For the text-containing cell, return its midpoint in [x, y] coordinate format. 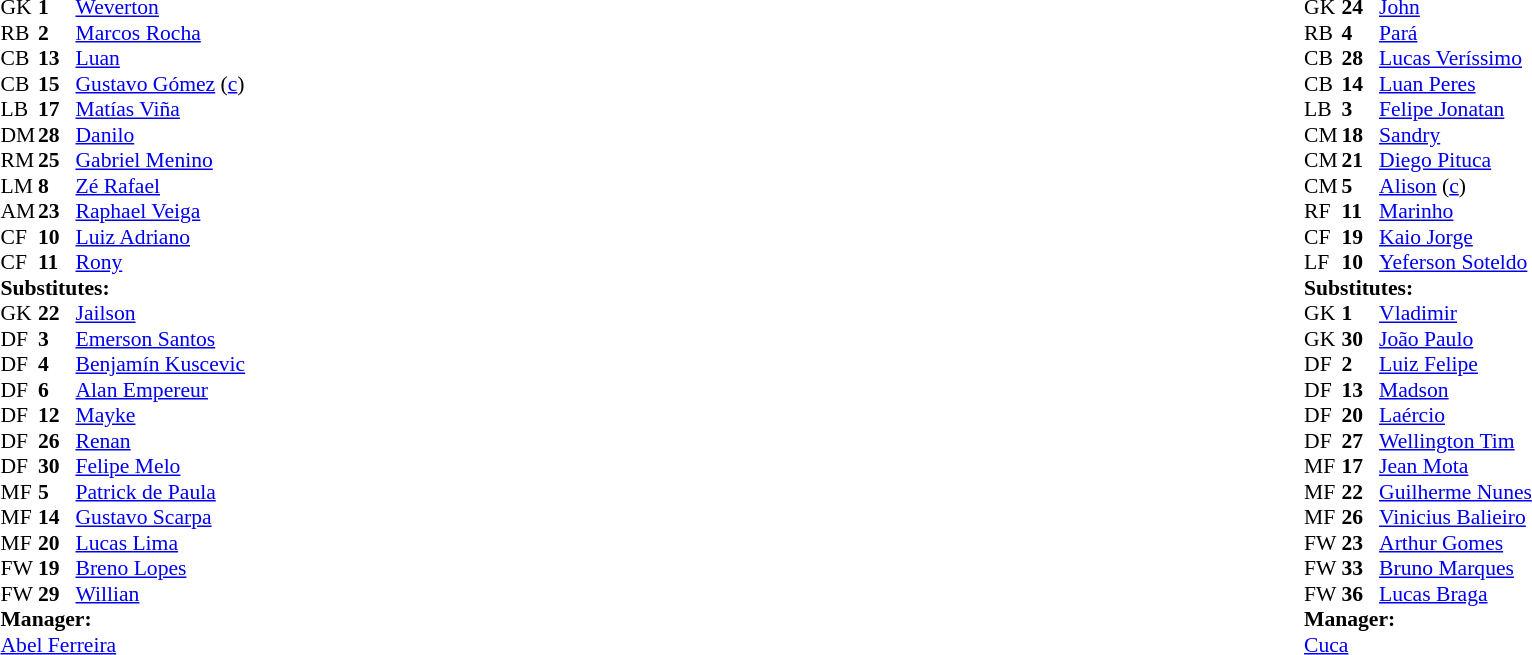
Marinho [1456, 211]
RF [1323, 211]
15 [57, 84]
12 [57, 415]
Bruno Marques [1456, 569]
Jailson [161, 313]
Patrick de Paula [161, 492]
João Paulo [1456, 339]
29 [57, 594]
Rony [161, 263]
Danilo [161, 135]
Alan Empereur [161, 390]
Gustavo Scarpa [161, 517]
Luan [161, 59]
25 [57, 161]
Willian [161, 594]
Jean Mota [1456, 467]
Sandry [1456, 135]
Matías Viña [161, 109]
Vinicius Balieiro [1456, 517]
Alison (c) [1456, 186]
AM [19, 211]
Emerson Santos [161, 339]
Pará [1456, 33]
8 [57, 186]
Raphael Veiga [161, 211]
21 [1361, 161]
36 [1361, 594]
27 [1361, 441]
Marcos Rocha [161, 33]
Renan [161, 441]
Guilherme Nunes [1456, 492]
DM [19, 135]
Wellington Tim [1456, 441]
33 [1361, 569]
Mayke [161, 415]
LM [19, 186]
Gabriel Menino [161, 161]
1 [1361, 313]
Lucas Veríssimo [1456, 59]
Madson [1456, 390]
18 [1361, 135]
Yeferson Soteldo [1456, 263]
Luiz Adriano [161, 237]
Kaio Jorge [1456, 237]
Arthur Gomes [1456, 543]
Laércio [1456, 415]
6 [57, 390]
Lucas Lima [161, 543]
Diego Pituca [1456, 161]
Luan Peres [1456, 84]
Felipe Jonatan [1456, 109]
Lucas Braga [1456, 594]
Vladimir [1456, 313]
Gustavo Gómez (c) [161, 84]
Felipe Melo [161, 467]
Benjamín Kuscevic [161, 365]
Zé Rafael [161, 186]
Luiz Felipe [1456, 365]
LF [1323, 263]
Breno Lopes [161, 569]
RM [19, 161]
